For the text-containing cell, return its midpoint in [x, y] coordinate format. 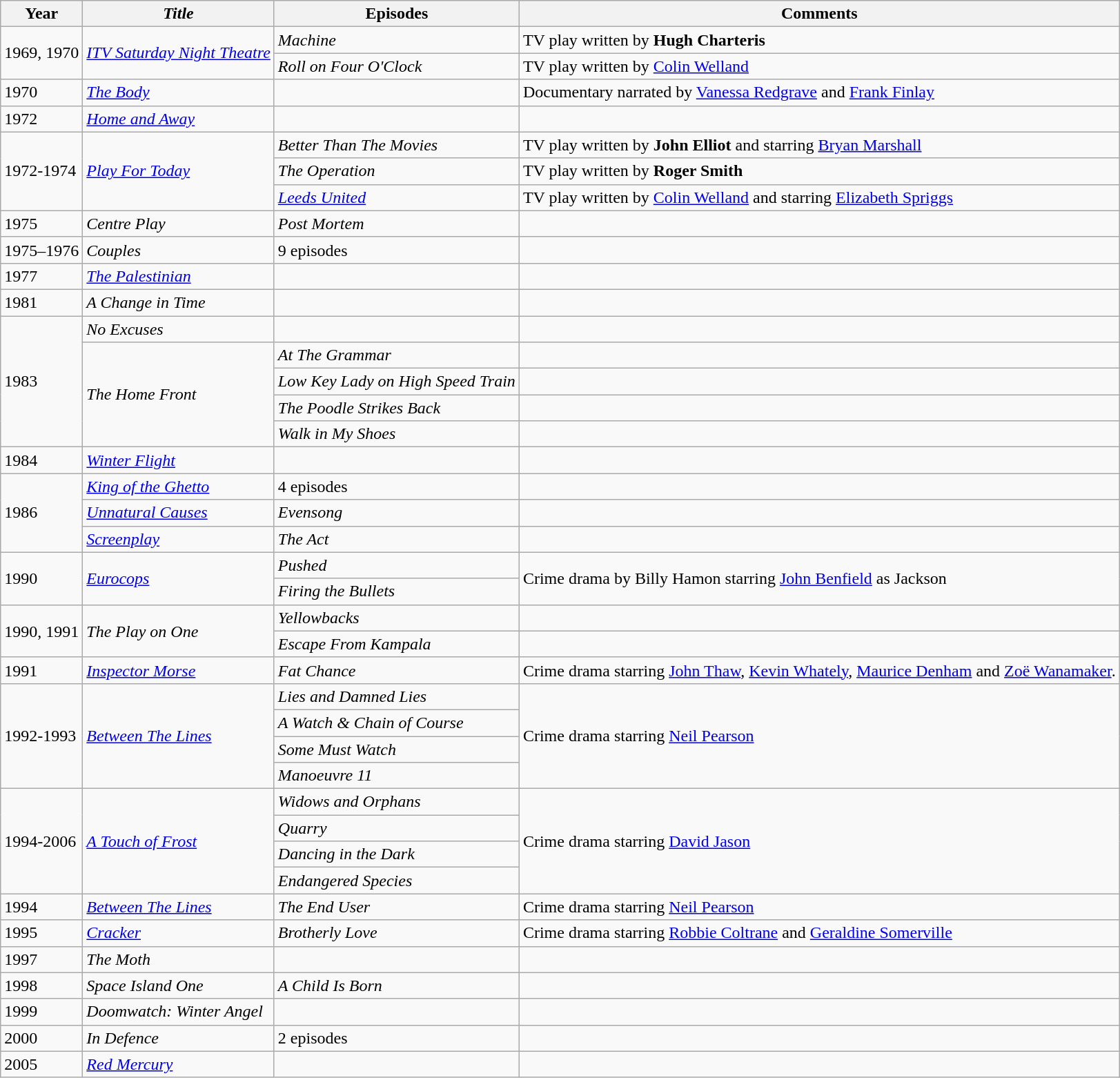
1972 [41, 119]
The Moth [179, 959]
Space Island One [179, 986]
Dancing in the Dark [396, 854]
1975–1976 [41, 250]
Leeds United [396, 197]
Crime drama starring Robbie Coltrane and Geraldine Somerville [819, 933]
Machine [396, 40]
ITV Saturday Night Theatre [179, 53]
4 episodes [396, 487]
Doomwatch: Winter Angel [179, 1012]
1983 [41, 382]
Centre Play [179, 224]
1994 [41, 907]
Low Key Lady on High Speed Train [396, 382]
1994-2006 [41, 841]
Fat Chance [396, 670]
Year [41, 14]
The Home Front [179, 395]
The Palestinian [179, 276]
Crime drama by Billy Hamon starring John Benfield as Jackson [819, 578]
1990 [41, 578]
No Excuses [179, 329]
Comments [819, 14]
King of the Ghetto [179, 487]
A Change in Time [179, 302]
Play For Today [179, 171]
TV play written by Colin Welland and starring Elizabeth Spriggs [819, 197]
1972-1974 [41, 171]
The Operation [396, 171]
1995 [41, 933]
Pushed [396, 565]
2000 [41, 1038]
Couples [179, 250]
1977 [41, 276]
2 episodes [396, 1038]
9 episodes [396, 250]
Eurocops [179, 578]
1970 [41, 92]
Escape From Kampala [396, 644]
Inspector Morse [179, 670]
Widows and Orphans [396, 802]
Home and Away [179, 119]
1997 [41, 959]
Manoeuvre 11 [396, 776]
The Act [396, 539]
A Watch & Chain of Course [396, 723]
Evensong [396, 513]
TV play written by Hugh Charteris [819, 40]
2005 [41, 1064]
A Touch of Frost [179, 841]
Brotherly Love [396, 933]
TV play written by Colin Welland [819, 66]
1999 [41, 1012]
1991 [41, 670]
The Play on One [179, 631]
1975 [41, 224]
Better Than The Movies [396, 145]
1992-1993 [41, 736]
Firing the Bullets [396, 591]
A Child Is Born [396, 986]
Crime drama starring John Thaw, Kevin Whately, Maurice Denham and Zoë Wanamaker. [819, 670]
Crime drama starring David Jason [819, 841]
The End User [396, 907]
Endangered Species [396, 881]
Walk in My Shoes [396, 434]
Unnatural Causes [179, 513]
1969, 1970 [41, 53]
1998 [41, 986]
1984 [41, 460]
Roll on Four O'Clock [396, 66]
Some Must Watch [396, 749]
Cracker [179, 933]
Red Mercury [179, 1064]
At The Grammar [396, 355]
TV play written by John Elliot and starring Bryan Marshall [819, 145]
Documentary narrated by Vanessa Redgrave and Frank Finlay [819, 92]
In Defence [179, 1038]
Title [179, 14]
Quarry [396, 828]
Yellowbacks [396, 618]
Screenplay [179, 539]
The Poodle Strikes Back [396, 408]
The Body [179, 92]
1990, 1991 [41, 631]
Post Mortem [396, 224]
1986 [41, 513]
Winter Flight [179, 460]
TV play written by Roger Smith [819, 171]
Lies and Damned Lies [396, 696]
Episodes [396, 14]
1981 [41, 302]
